For the text-containing cell, return its midpoint in [x, y] coordinate format. 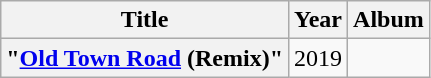
2019 [318, 58]
Title [145, 20]
Album [389, 20]
Year [318, 20]
"Old Town Road (Remix)" [145, 58]
